Pinpoint the cell where the given text exists, returning its [X, Y] midpoint coordinate. 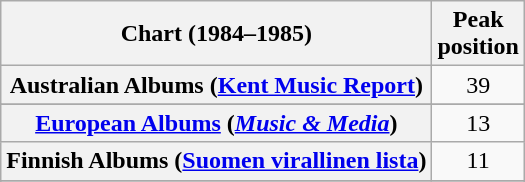
13 [478, 123]
Finnish Albums (Suomen virallinen lista) [216, 161]
11 [478, 161]
39 [478, 85]
Australian Albums (Kent Music Report) [216, 85]
Peakposition [478, 34]
Chart (1984–1985) [216, 34]
European Albums (Music & Media) [216, 123]
